Scan for the cell matching the given text and deliver its [X, Y] coordinate at center. 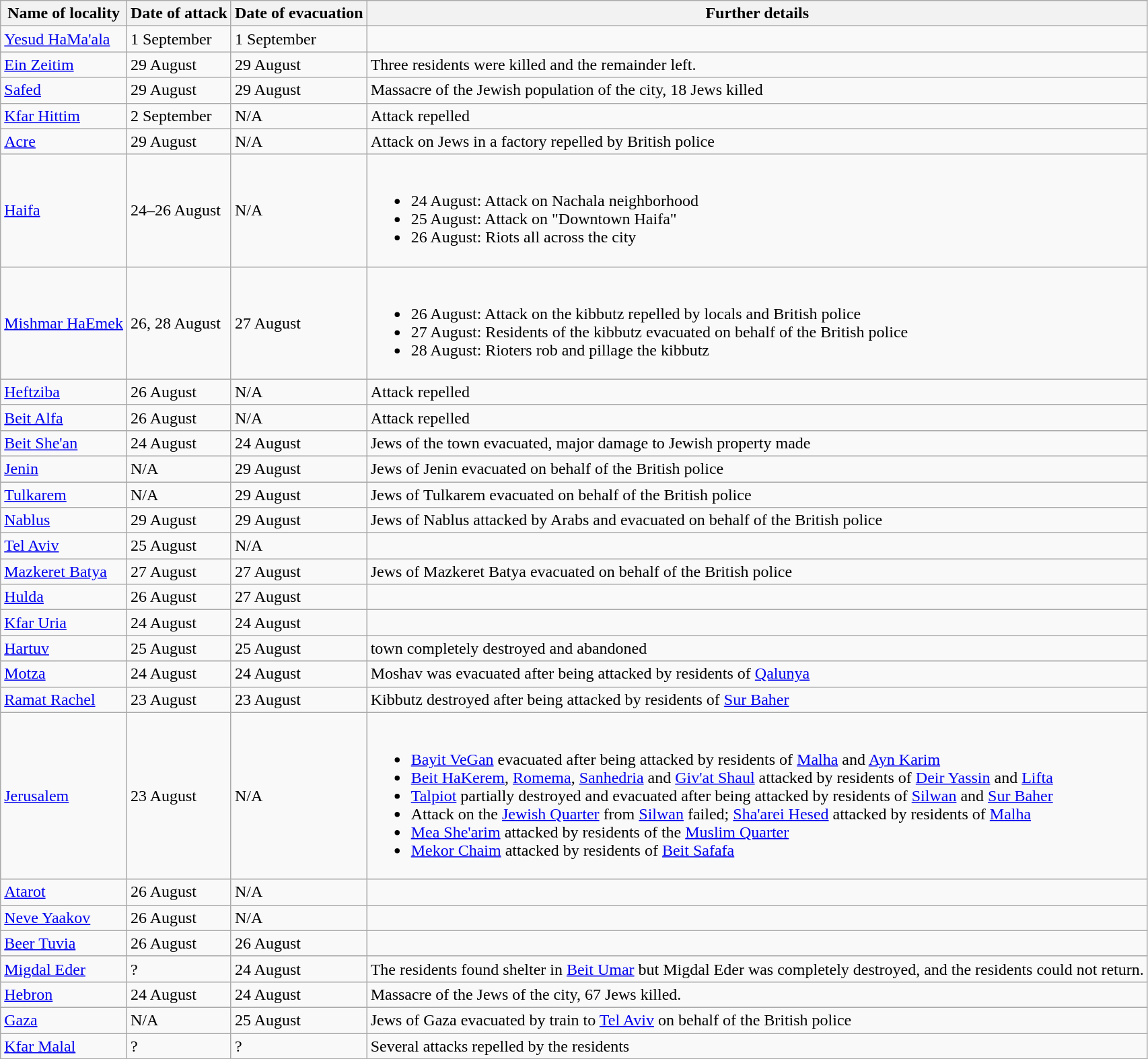
Jerusalem [64, 796]
Kfar Uria [64, 623]
Migdal Eder [64, 969]
Jenin [64, 469]
Moshav was evacuated after being attacked by residents of Qalunya [757, 674]
Tulkarem [64, 495]
Hulda [64, 597]
26, 28 August [179, 323]
Neve Yaakov [64, 918]
Further details [757, 13]
Kfar Malal [64, 1046]
Mishmar HaEmek [64, 323]
24 August: Attack on Nachala neighborhood25 August: Attack on "Downtown Haifa"26 August: Riots all across the city [757, 210]
Massacre of the Jewish population of the city, 18 Jews killed [757, 90]
Jews of Gaza evacuated by train to Tel Aviv on behalf of the British police [757, 1020]
2 September [179, 116]
Beer Tuvia [64, 943]
Yesud HaMa'ala [64, 39]
24–26 August [179, 210]
Ein Zeitim [64, 65]
Jews of Nablus attacked by Arabs and evacuated on behalf of the British police [757, 520]
Attack on Jews in a factory repelled by British police [757, 141]
Acre [64, 141]
town completely destroyed and abandoned [757, 648]
Kibbutz destroyed after being attacked by residents of Sur Baher [757, 699]
The residents found shelter in Beit Umar but Migdal Eder was completely destroyed, and the residents could not return. [757, 969]
Hebron [64, 994]
Ramat Rachel [64, 699]
Jews of Mazkeret Batya evacuated on behalf of the British police [757, 572]
Nablus [64, 520]
Heftziba [64, 392]
Motza [64, 674]
Date of evacuation [299, 13]
Name of locality [64, 13]
Jews of Jenin evacuated on behalf of the British police [757, 469]
Beit She'an [64, 443]
Haifa [64, 210]
Safed [64, 90]
Beit Alfa [64, 417]
Massacre of the Jews of the city, 67 Jews killed. [757, 994]
Jews of the town evacuated, major damage to Jewish property made [757, 443]
Date of attack [179, 13]
Gaza [64, 1020]
Several attacks repelled by the residents [757, 1046]
Jews of Tulkarem evacuated on behalf of the British police [757, 495]
Mazkeret Batya [64, 572]
Tel Aviv [64, 546]
Hartuv [64, 648]
Kfar Hittim [64, 116]
Three residents were killed and the remainder left. [757, 65]
Atarot [64, 892]
